Capture the cell that displays the provided text and extract its (x, y) central coordinate. 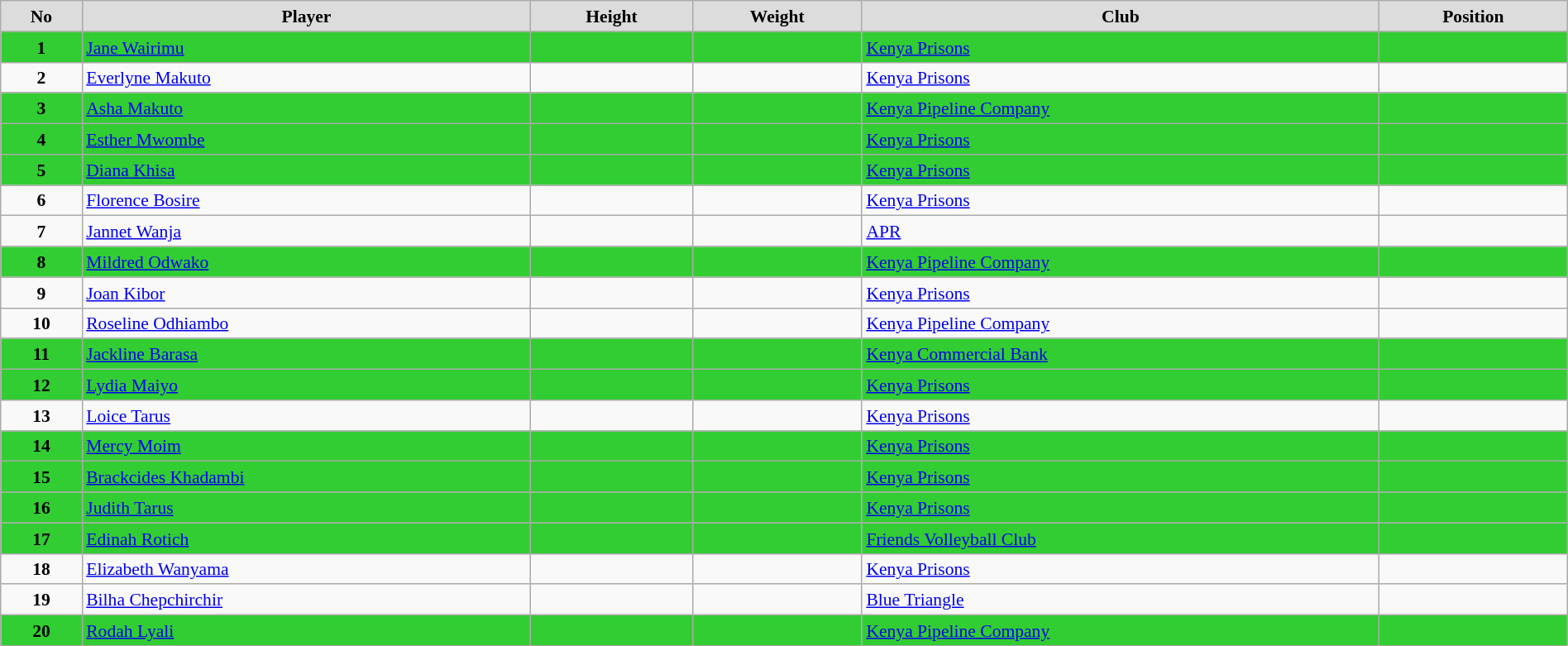
Jackline Barasa (306, 354)
10 (41, 323)
Joan Kibor (306, 293)
18 (41, 569)
8 (41, 261)
Height (612, 17)
19 (41, 599)
Jannet Wanja (306, 232)
APR (1120, 232)
Club (1120, 17)
12 (41, 384)
Judith Tarus (306, 508)
14 (41, 445)
Florence Bosire (306, 200)
Roseline Odhiambo (306, 323)
No (41, 17)
20 (41, 630)
3 (41, 108)
Everlyne Makuto (306, 78)
Mercy Moim (306, 445)
Brackcides Khadambi (306, 476)
2 (41, 78)
15 (41, 476)
1 (41, 46)
11 (41, 354)
Weight (777, 17)
Elizabeth Wanyama (306, 569)
7 (41, 232)
5 (41, 169)
Loice Tarus (306, 415)
Asha Makuto (306, 108)
Blue Triangle (1120, 599)
Player (306, 17)
Bilha Chepchirchir (306, 599)
Rodah Lyali (306, 630)
13 (41, 415)
4 (41, 139)
16 (41, 508)
Kenya Commercial Bank (1120, 354)
9 (41, 293)
Diana Khisa (306, 169)
Mildred Odwako (306, 261)
Jane Wairimu (306, 46)
Friends Volleyball Club (1120, 538)
Esther Mwombe (306, 139)
Lydia Maiyo (306, 384)
6 (41, 200)
17 (41, 538)
Edinah Rotich (306, 538)
Position (1473, 17)
